Detect which cell encompasses the target text, then output its [x, y] center coordinate. 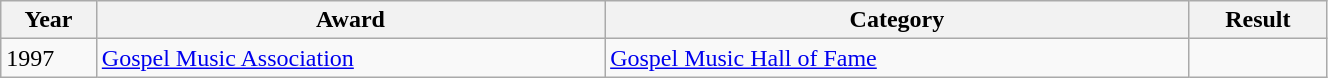
Gospel Music Hall of Fame [898, 58]
Category [898, 20]
Result [1258, 20]
1997 [49, 58]
Year [49, 20]
Gospel Music Association [350, 58]
Award [350, 20]
